Return the [x, y] coordinate for the center point of the cell that contains the specified text.  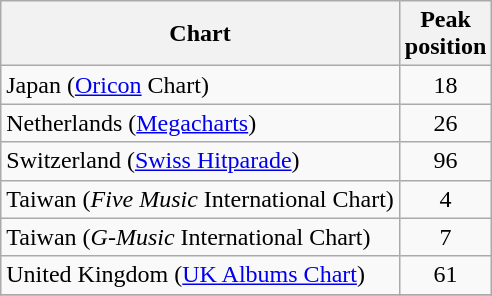
18 [445, 85]
Taiwan (Five Music International Chart) [200, 199]
Peakposition [445, 34]
7 [445, 237]
Chart [200, 34]
4 [445, 199]
Taiwan (G-Music International Chart) [200, 237]
Japan (Oricon Chart) [200, 85]
United Kingdom (UK Albums Chart) [200, 275]
Switzerland (Swiss Hitparade) [200, 161]
61 [445, 275]
96 [445, 161]
26 [445, 123]
Netherlands (Megacharts) [200, 123]
